Capture the cell that displays the provided text and extract its [x, y] central coordinate. 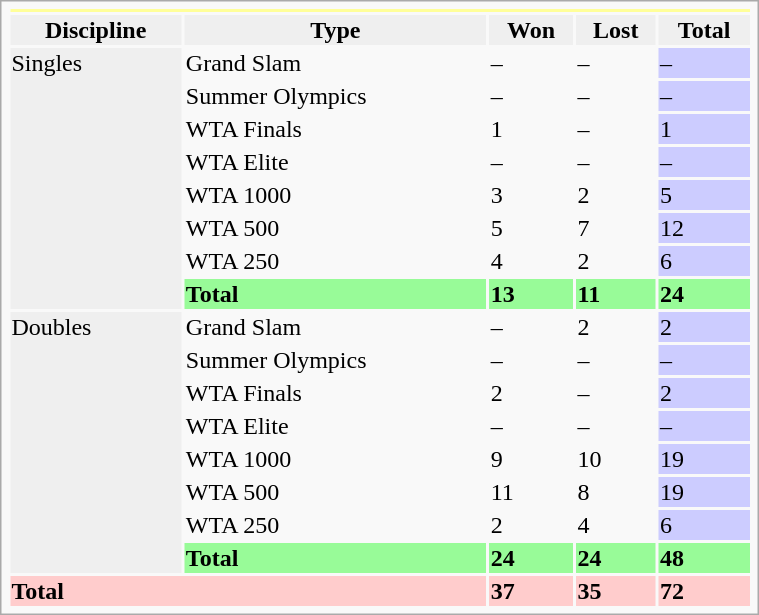
Won [531, 30]
3 [531, 195]
Type [335, 30]
Doubles [96, 442]
Lost [616, 30]
72 [704, 591]
10 [616, 459]
Discipline [96, 30]
12 [704, 228]
Singles [96, 178]
37 [531, 591]
35 [616, 591]
48 [704, 558]
13 [531, 294]
7 [616, 228]
9 [531, 459]
8 [616, 492]
